Capture the cell that displays the provided text and extract its [x, y] central coordinate. 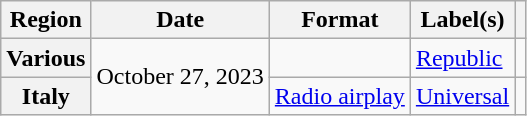
Universal [462, 96]
Format [340, 20]
Label(s) [462, 20]
Various [46, 58]
Region [46, 20]
Italy [46, 96]
Radio airplay [340, 96]
Date [180, 20]
Republic [462, 58]
October 27, 2023 [180, 77]
